Locate the cell with the specified text and output its [X, Y] center coordinate. 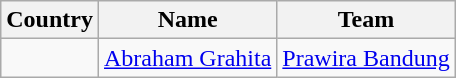
Name [187, 20]
Team [366, 20]
Country [50, 20]
Abraham Grahita [187, 58]
Prawira Bandung [366, 58]
